From the cell containing the given text, extract its center point as [x, y] coordinate. 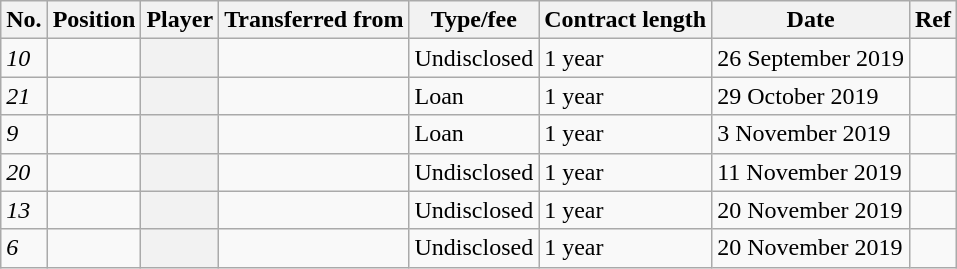
21 [24, 96]
13 [24, 210]
6 [24, 248]
26 September 2019 [811, 58]
Contract length [626, 20]
3 November 2019 [811, 134]
Player [180, 20]
20 [24, 172]
9 [24, 134]
29 October 2019 [811, 96]
10 [24, 58]
Position [94, 20]
Date [811, 20]
Transferred from [314, 20]
Ref [932, 20]
11 November 2019 [811, 172]
Type/fee [474, 20]
No. [24, 20]
